Find where the given text appears and provide that cell's center as (x, y) coordinate. 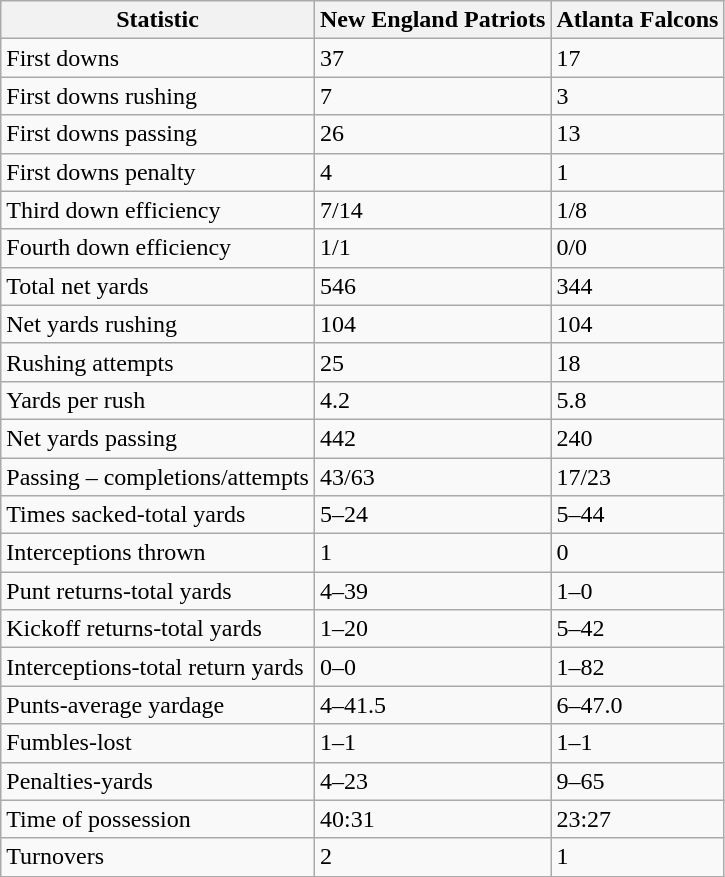
Fourth down efficiency (158, 248)
Statistic (158, 20)
4.2 (432, 400)
240 (638, 438)
7 (432, 96)
5–42 (638, 629)
344 (638, 286)
17/23 (638, 477)
43/63 (432, 477)
0/0 (638, 248)
1–20 (432, 629)
5–24 (432, 515)
40:31 (432, 819)
37 (432, 58)
Rushing attempts (158, 362)
Turnovers (158, 857)
1–0 (638, 591)
3 (638, 96)
First downs passing (158, 134)
New England Patriots (432, 20)
Total net yards (158, 286)
23:27 (638, 819)
Passing – completions/attempts (158, 477)
5–44 (638, 515)
0 (638, 553)
1/8 (638, 210)
4 (432, 172)
546 (432, 286)
Net yards passing (158, 438)
26 (432, 134)
First downs rushing (158, 96)
6–47.0 (638, 705)
Punt returns-total yards (158, 591)
Penalties-yards (158, 781)
Interceptions-total return yards (158, 667)
7/14 (432, 210)
1/1 (432, 248)
First downs penalty (158, 172)
Time of possession (158, 819)
2 (432, 857)
Kickoff returns-total yards (158, 629)
4–39 (432, 591)
Fumbles-lost (158, 743)
18 (638, 362)
0–0 (432, 667)
9–65 (638, 781)
13 (638, 134)
Third down efficiency (158, 210)
Punts-average yardage (158, 705)
442 (432, 438)
4–23 (432, 781)
Atlanta Falcons (638, 20)
Net yards rushing (158, 324)
1–82 (638, 667)
Interceptions thrown (158, 553)
25 (432, 362)
Yards per rush (158, 400)
5.8 (638, 400)
4–41.5 (432, 705)
Times sacked-total yards (158, 515)
First downs (158, 58)
17 (638, 58)
